Determine the (X, Y) coordinate at the center of the cell enclosing the given text.  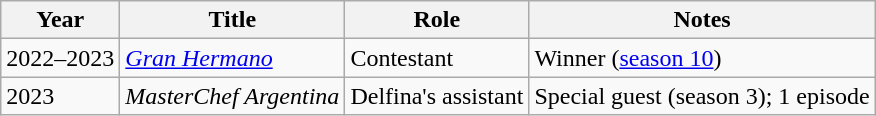
Special guest (season 3); 1 episode (702, 96)
Role (437, 20)
Notes (702, 20)
Winner (season 10) (702, 58)
Delfina's assistant (437, 96)
Year (60, 20)
2022–2023 (60, 58)
Contestant (437, 58)
MasterChef Argentina (232, 96)
Gran Hermano (232, 58)
Title (232, 20)
2023 (60, 96)
